Identify which cell holds the provided text, then report its (x, y) central coordinate. 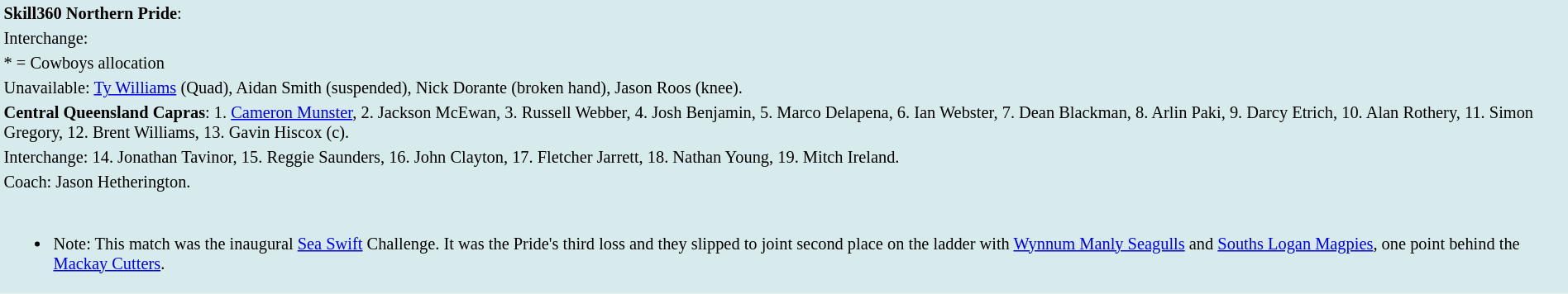
Skill360 Northern Pride: (784, 13)
Coach: Jason Hetherington. (784, 182)
* = Cowboys allocation (784, 63)
Interchange: (784, 38)
Unavailable: Ty Williams (Quad), Aidan Smith (suspended), Nick Dorante (broken hand), Jason Roos (knee). (784, 88)
Interchange: 14. Jonathan Tavinor, 15. Reggie Saunders, 16. John Clayton, 17. Fletcher Jarrett, 18. Nathan Young, 19. Mitch Ireland. (784, 157)
